Identify which cell holds the provided text, then report its (x, y) central coordinate. 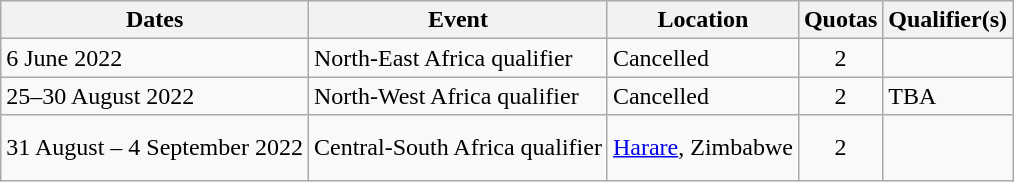
TBA (948, 96)
North-East Africa qualifier (458, 58)
Harare, Zimbabwe (702, 148)
25–30 August 2022 (155, 96)
6 June 2022 (155, 58)
Event (458, 20)
31 August – 4 September 2022 (155, 148)
Location (702, 20)
North-West Africa qualifier (458, 96)
Quotas (840, 20)
Qualifier(s) (948, 20)
Dates (155, 20)
Central-South Africa qualifier (458, 148)
